Output the [X, Y] coordinate of the center of the cell containing the given text.  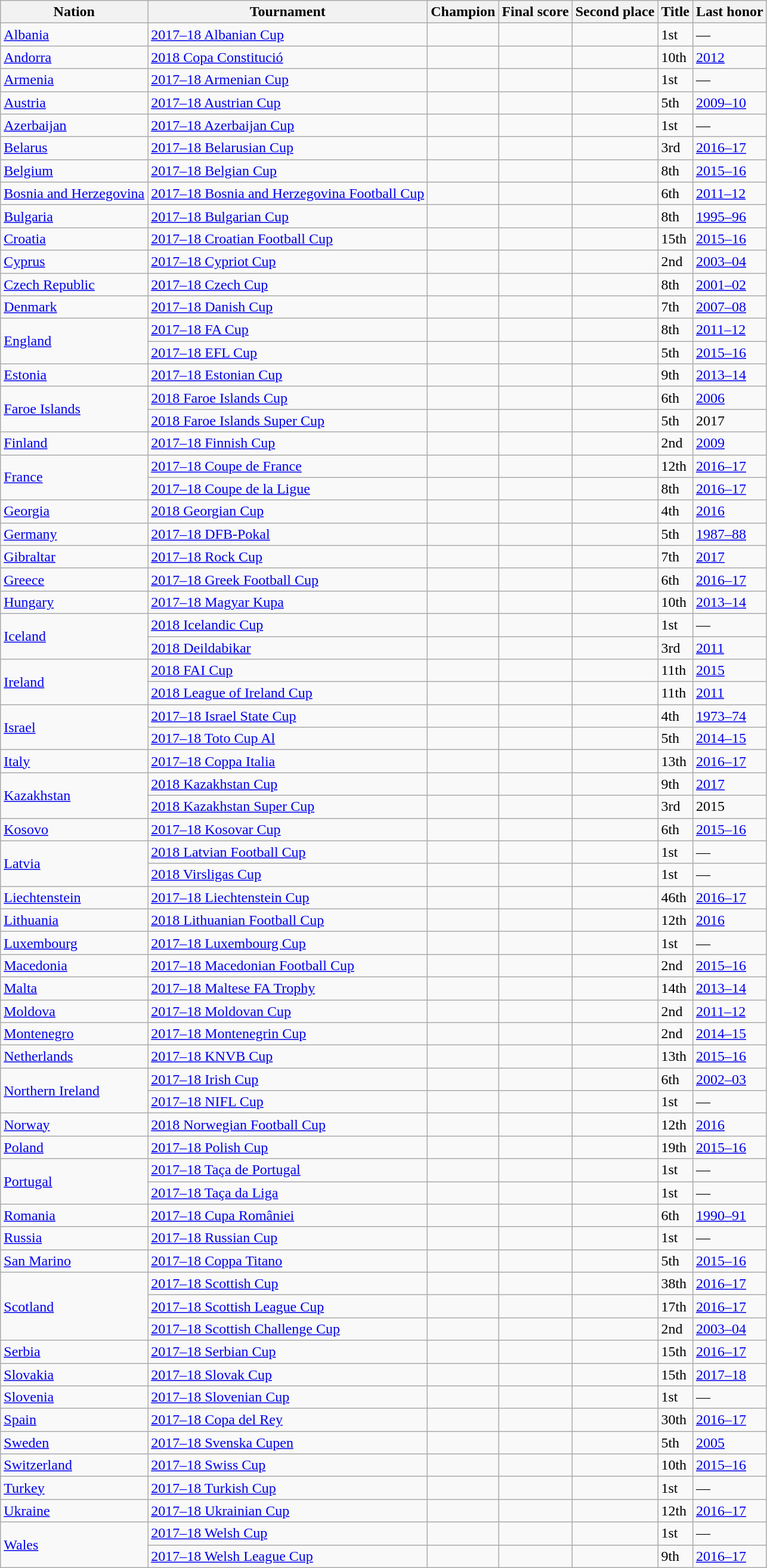
2018 Norwegian Football Cup [287, 1125]
Bulgaria [74, 216]
2017–18 Slovak Cup [287, 1374]
2007–08 [729, 307]
2017–18 Scottish Cup [287, 1283]
2018 Icelandic Cup [287, 625]
2017–18 Irish Cup [287, 1079]
Belgium [74, 171]
Slovakia [74, 1374]
Portugal [74, 1181]
1995–96 [729, 216]
Israel [74, 727]
Netherlands [74, 1057]
1987–88 [729, 534]
Gibraltar [74, 557]
2005 [729, 1443]
Faroe Islands [74, 409]
2017–18 Coupe de France [287, 466]
2017–18 Coppa Titano [287, 1261]
2017–18 Estonian Cup [287, 375]
Albania [74, 35]
Macedonia [74, 965]
2017–18 Taça de Portugal [287, 1170]
Ukraine [74, 1511]
2018 Georgian Cup [287, 511]
2018 Faroe Islands Cup [287, 398]
Belarus [74, 148]
Last honor [729, 12]
2017–18 Scottish League Cup [287, 1306]
2017–18 Moldovan Cup [287, 1011]
2017–18 Liechtenstein Cup [287, 897]
2018 Kazakhstan Super Cup [287, 807]
Sweden [74, 1443]
30th [675, 1420]
2012 [729, 57]
Northern Ireland [74, 1091]
2017–18 Greek Football Cup [287, 579]
1973–74 [729, 716]
Serbia [74, 1351]
2017–18 Svenska Cupen [287, 1443]
2018 Faroe Islands Super Cup [287, 421]
2017–18 Czech Cup [287, 285]
2017–18 FA Cup [287, 330]
Nation [74, 12]
2017–18 Welsh Cup [287, 1533]
Final score [536, 12]
2017–18 Coppa Italia [287, 761]
2017–18 Turkish Cup [287, 1488]
2017–18 Azerbaijan Cup [287, 125]
2017–18 Armenian Cup [287, 80]
2017–18 Luxembourg Cup [287, 943]
17th [675, 1306]
Andorra [74, 57]
Georgia [74, 511]
38th [675, 1283]
2017–18 Copa del Rey [287, 1420]
2017–18 [729, 1374]
2017–18 Slovenian Cup [287, 1397]
2018 Virsligas Cup [287, 875]
2017–18 KNVB Cup [287, 1057]
2017–18 NIFL Cup [287, 1102]
Lithuania [74, 920]
2018 League of Ireland Cup [287, 693]
2018 Deildabikar [287, 647]
Moldova [74, 1011]
2017–18 Magyar Kupa [287, 602]
2002–03 [729, 1079]
2017–18 Cupa României [287, 1215]
Germany [74, 534]
2006 [729, 398]
2017–18 Russian Cup [287, 1238]
Luxembourg [74, 943]
2017–18 Israel State Cup [287, 716]
2017–18 Macedonian Football Cup [287, 965]
2017–18 Ukrainian Cup [287, 1511]
2017–18 Polish Cup [287, 1147]
Kazakhstan [74, 795]
2017–18 Swiss Cup [287, 1465]
Wales [74, 1545]
1990–91 [729, 1215]
Austria [74, 103]
19th [675, 1147]
Switzerland [74, 1465]
46th [675, 897]
2017–18 Danish Cup [287, 307]
2017–18 Scottish Challenge Cup [287, 1329]
2018 FAI Cup [287, 671]
2017–18 Bulgarian Cup [287, 216]
Czech Republic [74, 285]
Bosnia and Herzegovina [74, 193]
Hungary [74, 602]
14th [675, 988]
2017–18 Albanian Cup [287, 35]
2017–18 Montenegrin Cup [287, 1034]
2017–18 Bosnia and Herzegovina Football Cup [287, 193]
Second place [615, 12]
Montenegro [74, 1034]
2018 Latvian Football Cup [287, 852]
Kosovo [74, 829]
France [74, 477]
2017–18 Welsh League Cup [287, 1556]
2017–18 Croatian Football Cup [287, 239]
England [74, 341]
Denmark [74, 307]
2017–18 Cypriot Cup [287, 261]
2017–18 Rock Cup [287, 557]
2009–10 [729, 103]
2017–18 Toto Cup Al [287, 739]
2017–18 EFL Cup [287, 353]
2017–18 Belgian Cup [287, 171]
Croatia [74, 239]
Norway [74, 1125]
Slovenia [74, 1397]
2018 Lithuanian Football Cup [287, 920]
Russia [74, 1238]
Romania [74, 1215]
2018 Copa Constitució [287, 57]
Latvia [74, 863]
Liechtenstein [74, 897]
2017–18 Finnish Cup [287, 443]
Cyprus [74, 261]
Ireland [74, 682]
Italy [74, 761]
Scotland [74, 1306]
2009 [729, 443]
Azerbaijan [74, 125]
Champion [463, 12]
2017–18 Kosovar Cup [287, 829]
2017–18 Belarusian Cup [287, 148]
Finland [74, 443]
San Marino [74, 1261]
2001–02 [729, 285]
Turkey [74, 1488]
2017–18 DFB-Pokal [287, 534]
2018 Kazakhstan Cup [287, 784]
2017–18 Austrian Cup [287, 103]
Spain [74, 1420]
Greece [74, 579]
2017–18 Coupe de la Ligue [287, 489]
2017–18 Taça da Liga [287, 1193]
Malta [74, 988]
Title [675, 12]
Iceland [74, 636]
Tournament [287, 12]
2017–18 Maltese FA Trophy [287, 988]
Estonia [74, 375]
Poland [74, 1147]
2017–18 Serbian Cup [287, 1351]
Armenia [74, 80]
